Pinpoint the cell where the given text exists, returning its [x, y] midpoint coordinate. 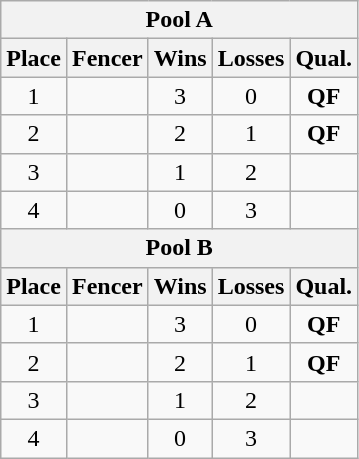
Pool B [180, 248]
Pool A [180, 20]
